Extract the (x, y) coordinate from the center of the cell holding the provided text.  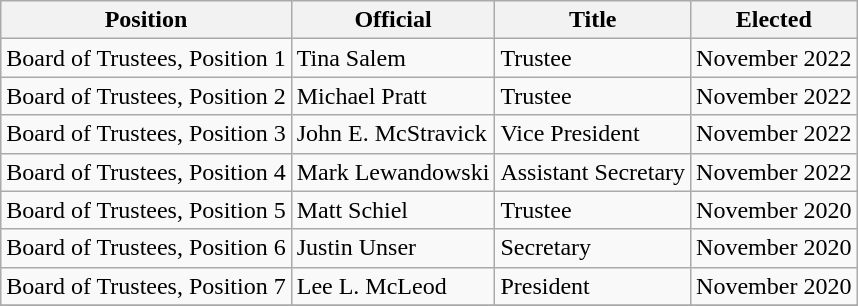
Matt Schiel (393, 210)
Position (146, 20)
Assistant Secretary (593, 172)
John E. McStravick (393, 134)
Official (393, 20)
Vice President (593, 134)
Tina Salem (393, 58)
Board of Trustees, Position 5 (146, 210)
Board of Trustees, Position 3 (146, 134)
President (593, 286)
Board of Trustees, Position 6 (146, 248)
Lee L. McLeod (393, 286)
Mark Lewandowski (393, 172)
Board of Trustees, Position 4 (146, 172)
Board of Trustees, Position 2 (146, 96)
Elected (774, 20)
Secretary (593, 248)
Title (593, 20)
Board of Trustees, Position 1 (146, 58)
Board of Trustees, Position 7 (146, 286)
Michael Pratt (393, 96)
Justin Unser (393, 248)
